Provide the (X, Y) coordinate of the cell's center where the given text is located.  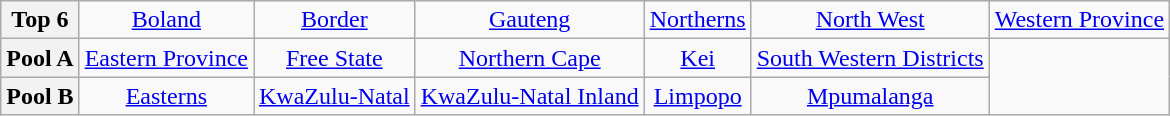
Pool B (40, 96)
Limpopo (698, 96)
South Western Districts (870, 58)
North West (870, 20)
Easterns (166, 96)
Free State (335, 58)
Pool A (40, 58)
Border (335, 20)
Top 6 (40, 20)
KwaZulu-Natal Inland (530, 96)
Gauteng (530, 20)
KwaZulu-Natal (335, 96)
Northern Cape (530, 58)
Boland (166, 20)
Northerns (698, 20)
Mpumalanga (870, 96)
Western Province (1079, 20)
Kei (698, 58)
Eastern Province (166, 58)
